Capture the cell that displays the provided text and extract its [X, Y] central coordinate. 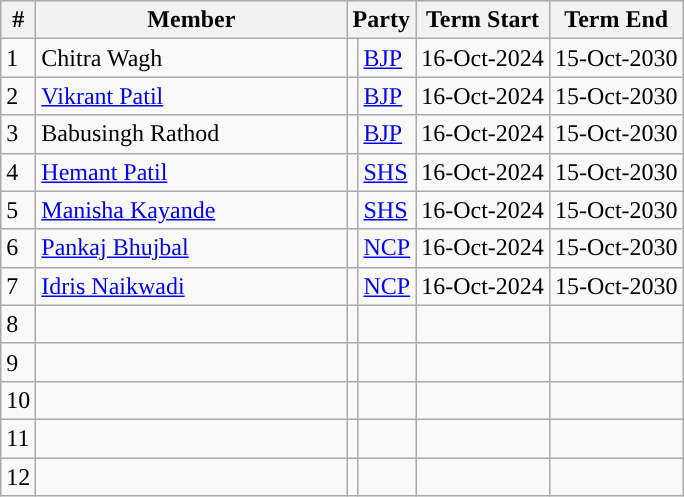
10 [18, 400]
11 [18, 438]
Term End [616, 20]
Chitra Wagh [192, 58]
3 [18, 134]
Hemant Patil [192, 172]
6 [18, 248]
5 [18, 210]
9 [18, 362]
Term Start [483, 20]
8 [18, 324]
Manisha Kayande [192, 210]
4 [18, 172]
Vikrant Patil [192, 96]
1 [18, 58]
7 [18, 286]
# [18, 20]
2 [18, 96]
Babusingh Rathod [192, 134]
Idris Naikwadi [192, 286]
Party [382, 20]
12 [18, 477]
Pankaj Bhujbal [192, 248]
Member [192, 20]
